Scan for the cell matching the given text and deliver its [X, Y] coordinate at center. 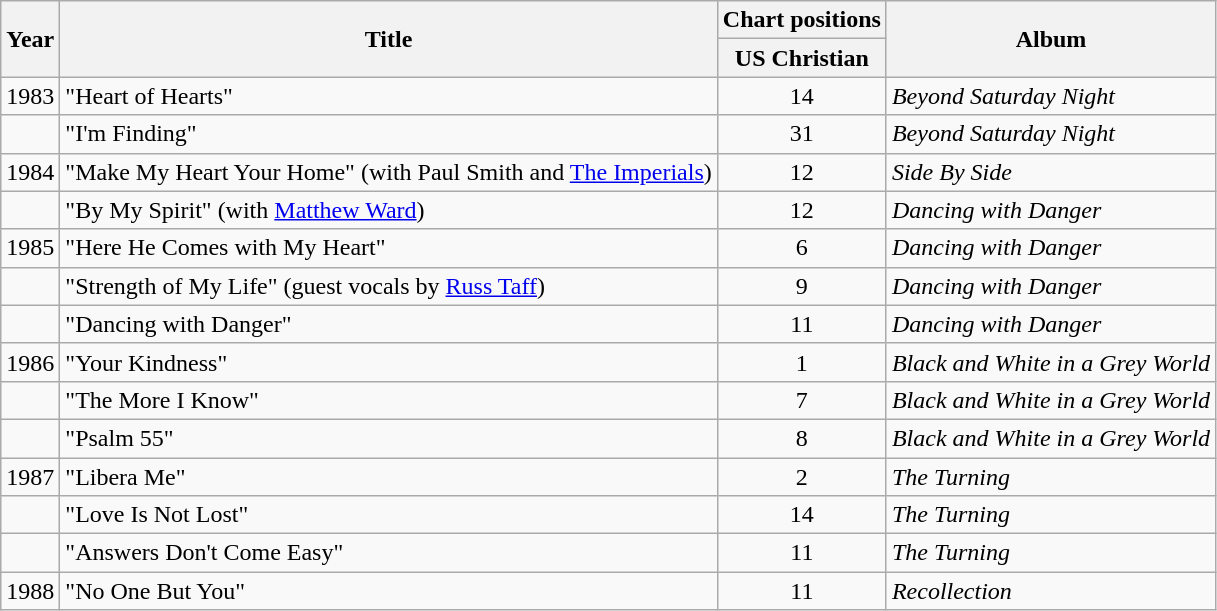
"Your Kindness" [388, 362]
"The More I Know" [388, 400]
"Dancing with Danger" [388, 324]
Side By Side [1050, 172]
1983 [30, 96]
1985 [30, 248]
Title [388, 39]
"No One But You" [388, 591]
"By My Spirit" (with Matthew Ward) [388, 210]
7 [802, 400]
"I'm Finding" [388, 134]
US Christian [802, 58]
1984 [30, 172]
"Psalm 55" [388, 438]
1987 [30, 477]
Recollection [1050, 591]
Year [30, 39]
9 [802, 286]
31 [802, 134]
"Answers Don't Come Easy" [388, 553]
6 [802, 248]
"Heart of Hearts" [388, 96]
1986 [30, 362]
"Libera Me" [388, 477]
2 [802, 477]
"Here He Comes with My Heart" [388, 248]
Album [1050, 39]
"Make My Heart Your Home" (with Paul Smith and The Imperials) [388, 172]
8 [802, 438]
"Love Is Not Lost" [388, 515]
1988 [30, 591]
Chart positions [802, 20]
"Strength of My Life" (guest vocals by Russ Taff) [388, 286]
1 [802, 362]
